Return the (x, y) coordinate for the center point of the cell that contains the specified text.  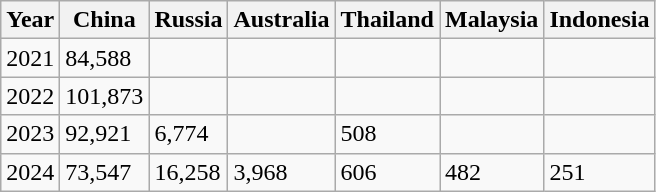
Year (30, 20)
482 (492, 172)
3,968 (282, 172)
508 (387, 134)
2024 (30, 172)
251 (600, 172)
Malaysia (492, 20)
84,588 (104, 58)
73,547 (104, 172)
92,921 (104, 134)
2023 (30, 134)
Australia (282, 20)
6,774 (188, 134)
606 (387, 172)
Thailand (387, 20)
China (104, 20)
16,258 (188, 172)
Russia (188, 20)
2021 (30, 58)
2022 (30, 96)
Indonesia (600, 20)
101,873 (104, 96)
